Locate the cell with the specified text and output its [x, y] center coordinate. 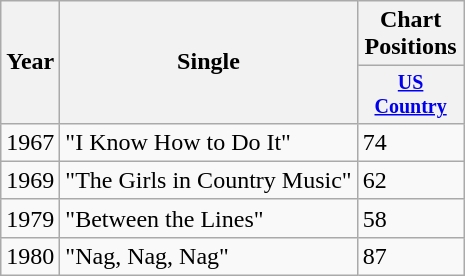
"The Girls in Country Music" [208, 180]
74 [410, 142]
"I Know How to Do It" [208, 142]
US Country [410, 94]
1979 [30, 218]
1967 [30, 142]
1980 [30, 256]
Single [208, 62]
"Nag, Nag, Nag" [208, 256]
1969 [30, 180]
62 [410, 180]
Year [30, 62]
87 [410, 256]
Chart Positions [410, 34]
58 [410, 218]
"Between the Lines" [208, 218]
